Extract the (x, y) coordinate from the center of the cell holding the provided text.  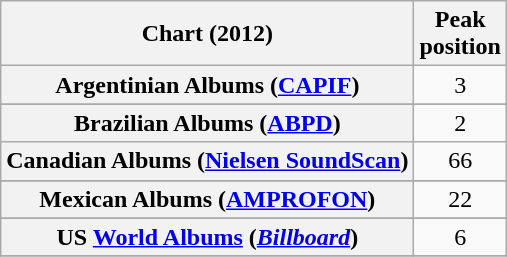
2 (460, 123)
6 (460, 237)
22 (460, 199)
Canadian Albums (Nielsen SoundScan) (208, 161)
Argentinian Albums (CAPIF) (208, 85)
Mexican Albums (AMPROFON) (208, 199)
66 (460, 161)
Chart (2012) (208, 34)
US World Albums (Billboard) (208, 237)
Peakposition (460, 34)
Brazilian Albums (ABPD) (208, 123)
3 (460, 85)
